Return [x, y] of the center of cell containing provided text 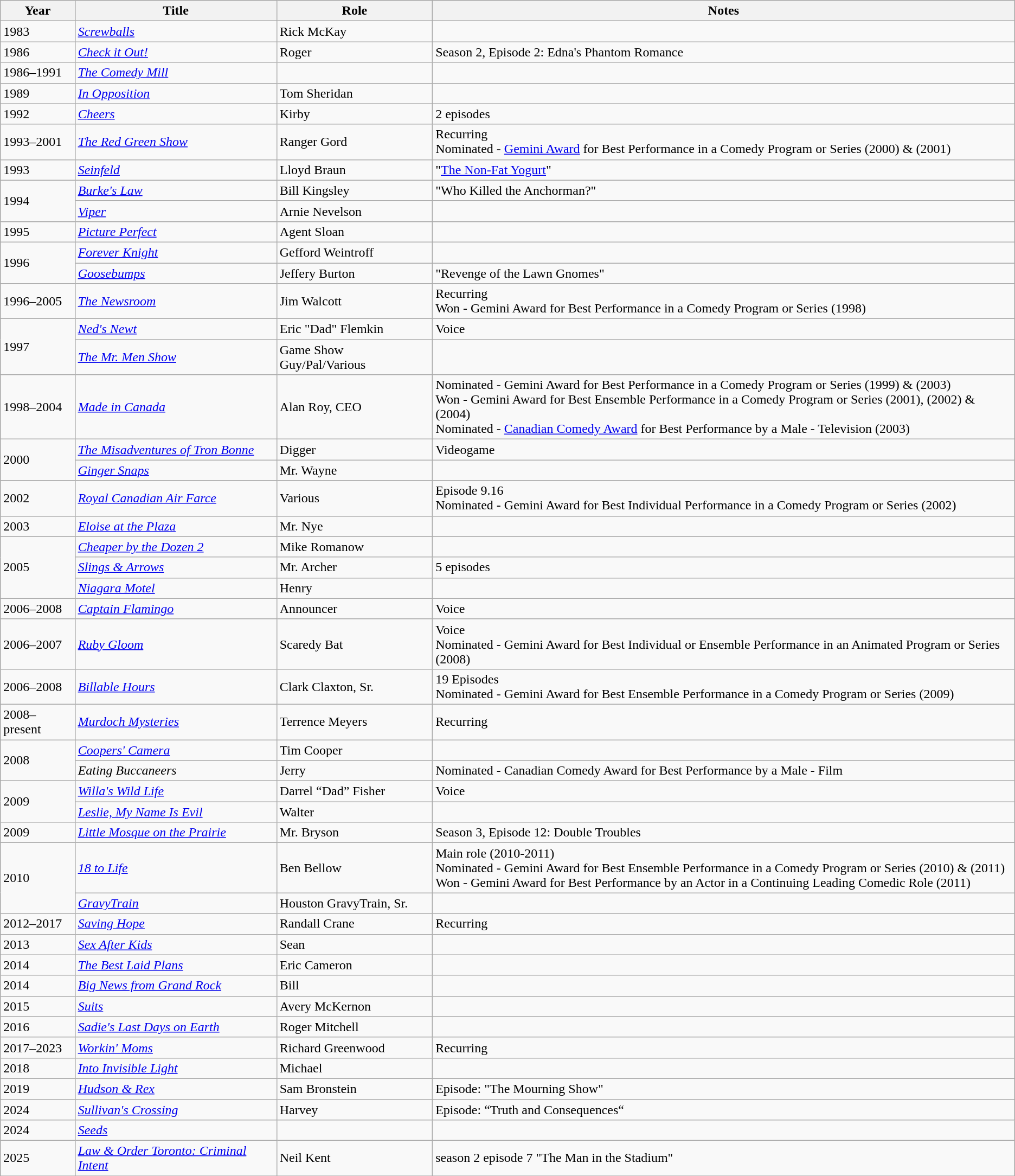
Darrel “Dad” Fisher [355, 791]
Burke's Law [176, 190]
Richard Greenwood [355, 1047]
Jim Walcott [355, 302]
Roger Mitchell [355, 1027]
Ranger Gord [355, 142]
Screwballs [176, 31]
1989 [38, 93]
Forever Knight [176, 252]
RecurringWon - Gemini Award for Best Performance in a Comedy Program or Series (1998) [724, 302]
Season 2, Episode 2: Edna's Phantom Romance [724, 52]
5 episodes [724, 567]
Episode 9.16Nominated - Gemini Award for Best Individual Performance in a Comedy Program or Series (2002) [724, 498]
2025 [38, 1159]
GravyTrain [176, 903]
1995 [38, 232]
Cheers [176, 114]
Episode: "The Mourning Show" [724, 1089]
1986 [38, 52]
2008–present [38, 721]
Ginger Snaps [176, 470]
2013 [38, 944]
Sam Bronstein [355, 1089]
Harvey [355, 1109]
Bill Kingsley [355, 190]
Sex After Kids [176, 944]
Eric "Dad" Flemkin [355, 329]
Eating Buccaneers [176, 771]
Slings & Arrows [176, 567]
Mike Romanow [355, 547]
Clark Claxton, Sr. [355, 687]
Randall Crane [355, 924]
2018 [38, 1068]
Check it Out! [176, 52]
1996 [38, 263]
Year [38, 11]
2010 [38, 878]
Videogame [724, 450]
Niagara Motel [176, 588]
Goosebumps [176, 273]
Picture Perfect [176, 232]
1996–2005 [38, 302]
Jerry [355, 771]
Gefford Weintroff [355, 252]
The Mr. Men Show [176, 357]
VoiceNominated - Gemini Award for Best Individual or Ensemble Performance in an Animated Program or Series (2008) [724, 644]
Episode: “Truth and Consequences“ [724, 1109]
"The Non-Fat Yogurt" [724, 170]
The Comedy Mill [176, 73]
Ruby Gloom [176, 644]
Big News from Grand Rock [176, 986]
"Revenge of the Lawn Gnomes" [724, 273]
2012–2017 [38, 924]
Ned's Newt [176, 329]
Neil Kent [355, 1159]
Nominated - Canadian Comedy Award for Best Performance by a Male - Film [724, 771]
Announcer [355, 609]
Role [355, 11]
18 to Life [176, 868]
1983 [38, 31]
2000 [38, 460]
Lloyd Braun [355, 170]
Seeds [176, 1130]
Murdoch Mysteries [176, 721]
The Newsroom [176, 302]
Notes [724, 11]
Scaredy Bat [355, 644]
Ben Bellow [355, 868]
2006–2007 [38, 644]
Saving Hope [176, 924]
2017–2023 [38, 1047]
Captain Flamingo [176, 609]
Title [176, 11]
Walter [355, 812]
Arnie Nevelson [355, 211]
1994 [38, 201]
2003 [38, 526]
Willa's Wild Life [176, 791]
Digger [355, 450]
1997 [38, 347]
Michael [355, 1068]
Royal Canadian Air Farce [176, 498]
Mr. Wayne [355, 470]
The Misadventures of Tron Bonne [176, 450]
Avery McKernon [355, 1006]
Law & Order Toronto: Criminal Intent [176, 1159]
The Best Laid Plans [176, 965]
Bill [355, 986]
1993–2001 [38, 142]
2016 [38, 1027]
Tom Sheridan [355, 93]
Tim Cooper [355, 750]
Game Show Guy/Pal/Various [355, 357]
2005 [38, 567]
Sean [355, 944]
Various [355, 498]
Alan Roy, CEO [355, 407]
Terrence Meyers [355, 721]
2008 [38, 760]
Henry [355, 588]
2 episodes [724, 114]
season 2 episode 7 "The Man in the Stadium" [724, 1159]
Jeffery Burton [355, 273]
Roger [355, 52]
2002 [38, 498]
19 Episodes Nominated - Gemini Award for Best Ensemble Performance in a Comedy Program or Series (2009) [724, 687]
Mr. Bryson [355, 833]
Agent Sloan [355, 232]
Leslie, My Name Is Evil [176, 812]
Made in Canada [176, 407]
Kirby [355, 114]
Mr. Archer [355, 567]
The Red Green Show [176, 142]
"Who Killed the Anchorman?" [724, 190]
Workin' Moms [176, 1047]
Viper [176, 211]
Little Mosque on the Prairie [176, 833]
Suits [176, 1006]
1998–2004 [38, 407]
In Opposition [176, 93]
Hudson & Rex [176, 1089]
Eloise at the Plaza [176, 526]
Cheaper by the Dozen 2 [176, 547]
Houston GravyTrain, Sr. [355, 903]
1986–1991 [38, 73]
Rick McKay [355, 31]
1992 [38, 114]
Mr. Nye [355, 526]
Sullivan's Crossing [176, 1109]
Billable Hours [176, 687]
Into Invisible Light [176, 1068]
1993 [38, 170]
Sadie's Last Days on Earth [176, 1027]
2019 [38, 1089]
2015 [38, 1006]
Eric Cameron [355, 965]
Seinfeld [176, 170]
Season 3, Episode 12: Double Troubles [724, 833]
Coopers' Camera [176, 750]
RecurringNominated - Gemini Award for Best Performance in a Comedy Program or Series (2000) & (2001) [724, 142]
